Scan for the cell matching the given text and deliver its [X, Y] coordinate at center. 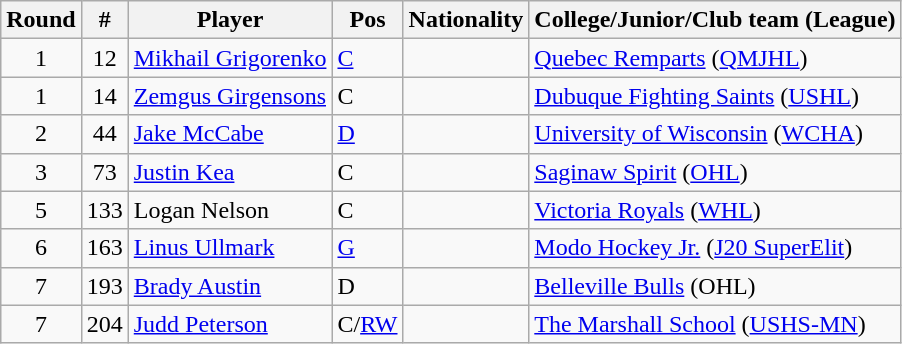
204 [104, 324]
Belleville Bulls (OHL) [715, 286]
Round [41, 20]
12 [104, 58]
Brady Austin [230, 286]
44 [104, 134]
193 [104, 286]
163 [104, 248]
# [104, 20]
5 [41, 210]
133 [104, 210]
Zemgus Girgensons [230, 96]
6 [41, 248]
Modo Hockey Jr. (J20 SuperElit) [715, 248]
Mikhail Grigorenko [230, 58]
University of Wisconsin (WCHA) [715, 134]
Judd Peterson [230, 324]
14 [104, 96]
Saginaw Spirit (OHL) [715, 172]
The Marshall School (USHS-MN) [715, 324]
Nationality [466, 20]
2 [41, 134]
73 [104, 172]
Player [230, 20]
3 [41, 172]
Linus Ullmark [230, 248]
Jake McCabe [230, 134]
Logan Nelson [230, 210]
G [368, 248]
Dubuque Fighting Saints (USHL) [715, 96]
C/RW [368, 324]
Pos [368, 20]
College/Junior/Club team (League) [715, 20]
Victoria Royals (WHL) [715, 210]
Quebec Remparts (QMJHL) [715, 58]
Justin Kea [230, 172]
